Return [X, Y] of the center of cell containing provided text 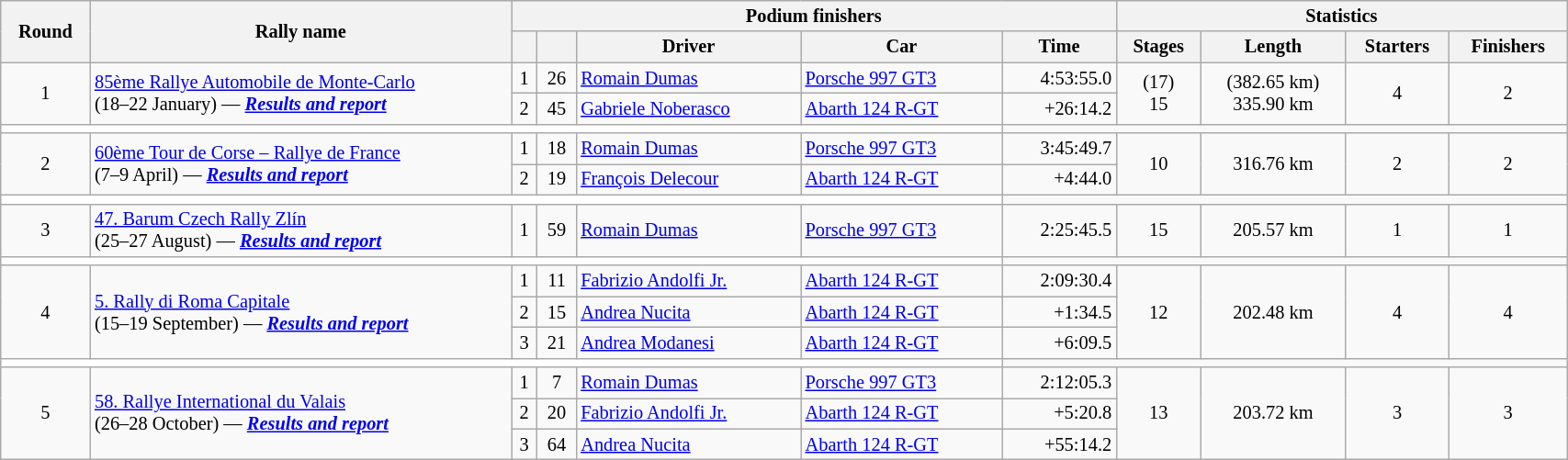
202.48 km [1273, 312]
205.57 km [1273, 230]
+26:14.2 [1059, 108]
Finishers [1508, 47]
Andrea Modanesi [688, 342]
64 [557, 444]
5 [46, 413]
19 [557, 179]
12 [1159, 312]
10 [1159, 163]
21 [557, 342]
François Delecour [688, 179]
7 [557, 383]
2:25:45.5 [1059, 230]
4:53:55.0 [1059, 78]
47. Barum Czech Rally Zlín(25–27 August) — Results and report [300, 230]
45 [557, 108]
Podium finishers [814, 16]
58. Rallye International du Valais(26–28 October) — Results and report [300, 413]
+1:34.5 [1059, 312]
85ème Rallye Automobile de Monte-Carlo(18–22 January) — Results and report [300, 94]
316.76 km [1273, 163]
+6:09.5 [1059, 342]
+4:44.0 [1059, 179]
Starters [1396, 47]
5. Rally di Roma Capitale(15–19 September) — Results and report [300, 312]
Statistics [1341, 16]
26 [557, 78]
Gabriele Noberasco [688, 108]
Rally name [300, 31]
2:12:05.3 [1059, 383]
20 [557, 413]
Car [902, 47]
2:09:30.4 [1059, 281]
18 [557, 149]
(17)15 [1159, 94]
3:45:49.7 [1059, 149]
Round [46, 31]
(382.65 km)335.90 km [1273, 94]
+55:14.2 [1059, 444]
60ème Tour de Corse – Rallye de France(7–9 April) — Results and report [300, 163]
Driver [688, 47]
203.72 km [1273, 413]
Stages [1159, 47]
11 [557, 281]
Length [1273, 47]
Time [1059, 47]
+5:20.8 [1059, 413]
59 [557, 230]
13 [1159, 413]
